Provide the [x, y] coordinate of the cell's center where the given text is located.  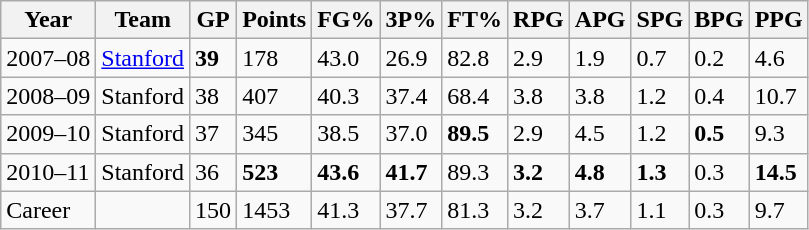
43.0 [346, 58]
4.6 [778, 58]
2008–09 [48, 96]
1.9 [600, 58]
APG [600, 20]
68.4 [475, 96]
9.3 [778, 134]
523 [274, 172]
178 [274, 58]
3.7 [600, 210]
RPG [539, 20]
10.7 [778, 96]
89.3 [475, 172]
FG% [346, 20]
BPG [719, 20]
1.3 [660, 172]
37.7 [411, 210]
Team [143, 20]
1.1 [660, 210]
1453 [274, 210]
0.5 [719, 134]
41.3 [346, 210]
81.3 [475, 210]
26.9 [411, 58]
14.5 [778, 172]
Year [48, 20]
2009–10 [48, 134]
40.3 [346, 96]
GP [214, 20]
41.7 [411, 172]
37.0 [411, 134]
9.7 [778, 210]
Career [48, 210]
0.7 [660, 58]
2010–11 [48, 172]
43.6 [346, 172]
37 [214, 134]
0.2 [719, 58]
2007–08 [48, 58]
89.5 [475, 134]
4.8 [600, 172]
0.4 [719, 96]
PPG [778, 20]
3P% [411, 20]
4.5 [600, 134]
345 [274, 134]
Points [274, 20]
150 [214, 210]
38.5 [346, 134]
407 [274, 96]
36 [214, 172]
SPG [660, 20]
FT% [475, 20]
38 [214, 96]
39 [214, 58]
37.4 [411, 96]
82.8 [475, 58]
